Return [X, Y] of the center of cell containing provided text 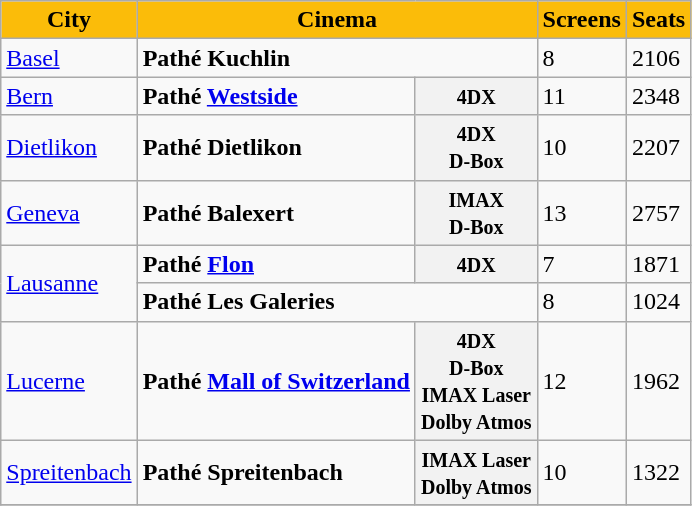
Pathé Dietlikon [276, 148]
2207 [658, 148]
Pathé Les Galeries [337, 302]
4DXD-BoxIMAX LaserDolby Atmos [476, 380]
Basel [69, 58]
Lucerne [69, 380]
Bern [69, 96]
Pathé Westside [276, 96]
2348 [658, 96]
Screens [582, 20]
Pathé Flon [276, 264]
Pathé Balexert [276, 212]
7 [582, 264]
IMAX LaserDolby Atmos [476, 472]
Lausanne [69, 283]
1962 [658, 380]
1322 [658, 472]
2106 [658, 58]
Dietlikon [69, 148]
1871 [658, 264]
Pathé Mall of Switzerland [276, 380]
12 [582, 380]
IMAXD-Box [476, 212]
1024 [658, 302]
11 [582, 96]
13 [582, 212]
Cinema [337, 20]
Seats [658, 20]
Pathé Spreitenbach [276, 472]
4DXD-Box [476, 148]
Geneva [69, 212]
Pathé Kuchlin [337, 58]
Spreitenbach [69, 472]
2757 [658, 212]
City [69, 20]
